Scan for the cell matching the given text and deliver its (x, y) coordinate at center. 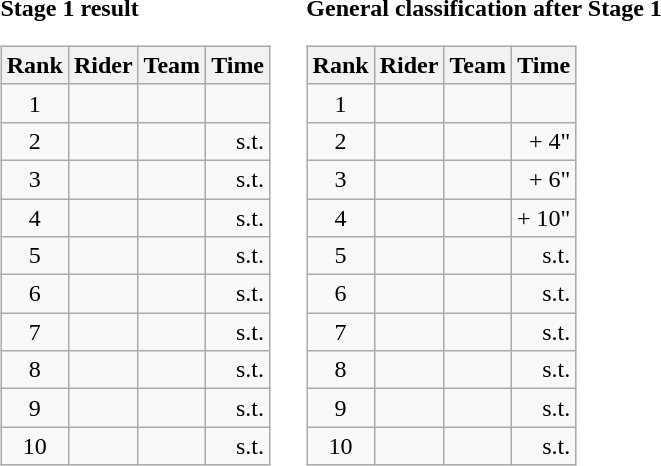
+ 4" (543, 141)
+ 6" (543, 179)
+ 10" (543, 217)
